Locate the cell with the specified text and output its [x, y] center coordinate. 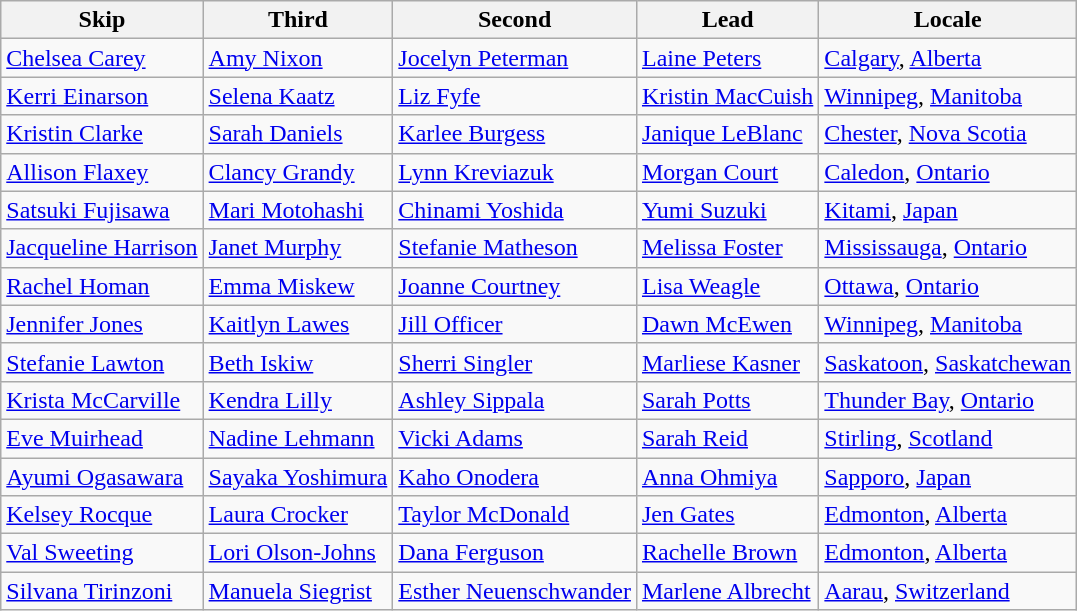
Sapporo, Japan [948, 477]
Kendra Lilly [298, 400]
Lisa Weagle [727, 286]
Jill Officer [515, 324]
Skip [102, 20]
Jacqueline Harrison [102, 248]
Third [298, 20]
Marliese Kasner [727, 362]
Mari Motohashi [298, 210]
Melissa Foster [727, 248]
Kaitlyn Lawes [298, 324]
Locale [948, 20]
Joanne Courtney [515, 286]
Rachelle Brown [727, 553]
Jennifer Jones [102, 324]
Morgan Court [727, 172]
Ottawa, Ontario [948, 286]
Ashley Sippala [515, 400]
Sarah Potts [727, 400]
Nadine Lehmann [298, 438]
Karlee Burgess [515, 134]
Caledon, Ontario [948, 172]
Lynn Kreviazuk [515, 172]
Saskatoon, Saskatchewan [948, 362]
Selena Kaatz [298, 96]
Taylor McDonald [515, 515]
Ayumi Ogasawara [102, 477]
Eve Muirhead [102, 438]
Mississauga, Ontario [948, 248]
Manuela Siegrist [298, 591]
Second [515, 20]
Stefanie Matheson [515, 248]
Kristin MacCuish [727, 96]
Thunder Bay, Ontario [948, 400]
Jen Gates [727, 515]
Calgary, Alberta [948, 58]
Janique LeBlanc [727, 134]
Lead [727, 20]
Beth Iskiw [298, 362]
Dana Ferguson [515, 553]
Sarah Reid [727, 438]
Sherri Singler [515, 362]
Esther Neuenschwander [515, 591]
Anna Ohmiya [727, 477]
Stefanie Lawton [102, 362]
Aarau, Switzerland [948, 591]
Sarah Daniels [298, 134]
Emma Miskew [298, 286]
Laura Crocker [298, 515]
Satsuki Fujisawa [102, 210]
Clancy Grandy [298, 172]
Kristin Clarke [102, 134]
Rachel Homan [102, 286]
Kaho Onodera [515, 477]
Val Sweeting [102, 553]
Stirling, Scotland [948, 438]
Kerri Einarson [102, 96]
Krista McCarville [102, 400]
Yumi Suzuki [727, 210]
Vicki Adams [515, 438]
Laine Peters [727, 58]
Chelsea Carey [102, 58]
Chinami Yoshida [515, 210]
Marlene Albrecht [727, 591]
Dawn McEwen [727, 324]
Kitami, Japan [948, 210]
Kelsey Rocque [102, 515]
Lori Olson-Johns [298, 553]
Silvana Tirinzoni [102, 591]
Liz Fyfe [515, 96]
Janet Murphy [298, 248]
Allison Flaxey [102, 172]
Jocelyn Peterman [515, 58]
Sayaka Yoshimura [298, 477]
Amy Nixon [298, 58]
Chester, Nova Scotia [948, 134]
